Detect which cell encompasses the target text, then output its (X, Y) center coordinate. 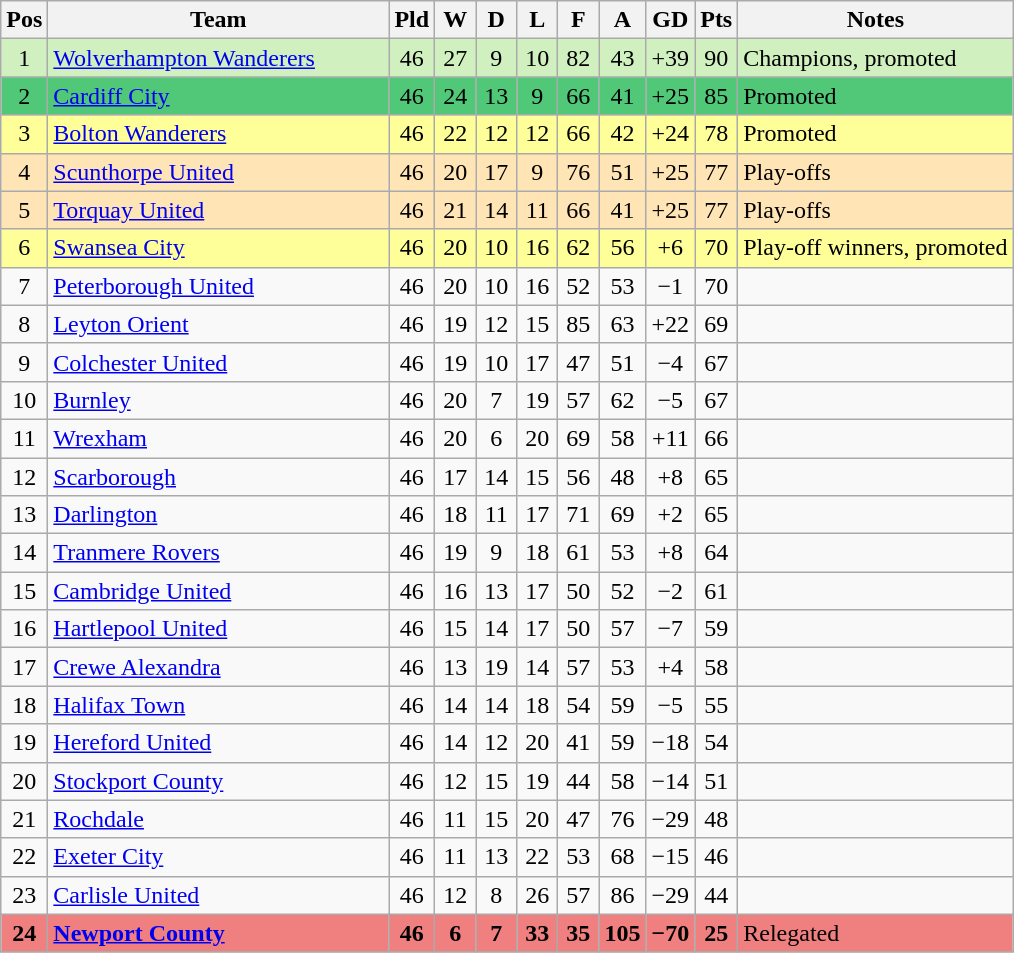
Carlisle United (218, 895)
Newport County (218, 933)
L (538, 20)
Hartlepool United (218, 629)
35 (578, 933)
D (496, 20)
4 (24, 172)
−14 (670, 781)
−18 (670, 743)
W (456, 20)
+4 (670, 667)
105 (622, 933)
−1 (670, 286)
Rochdale (218, 819)
Cambridge United (218, 591)
Wolverhampton Wanderers (218, 58)
Cardiff City (218, 96)
−2 (670, 591)
27 (456, 58)
63 (622, 324)
2 (24, 96)
82 (578, 58)
Torquay United (218, 210)
+22 (670, 324)
33 (538, 933)
3 (24, 134)
Exeter City (218, 857)
−70 (670, 933)
−15 (670, 857)
Crewe Alexandra (218, 667)
Wrexham (218, 438)
86 (622, 895)
78 (716, 134)
68 (622, 857)
Darlington (218, 515)
−7 (670, 629)
42 (622, 134)
+2 (670, 515)
+6 (670, 248)
Scunthorpe United (218, 172)
Team (218, 20)
1 (24, 58)
Bolton Wanderers (218, 134)
Peterborough United (218, 286)
+39 (670, 58)
+11 (670, 438)
Pld (412, 20)
Stockport County (218, 781)
F (578, 20)
Pos (24, 20)
A (622, 20)
Halifax Town (218, 705)
Burnley (218, 400)
Relegated (876, 933)
Scarborough (218, 477)
Pts (716, 20)
64 (716, 553)
+24 (670, 134)
−4 (670, 362)
23 (24, 895)
71 (578, 515)
GD (670, 20)
90 (716, 58)
Champions, promoted (876, 58)
Notes (876, 20)
Play-off winners, promoted (876, 248)
43 (622, 58)
Tranmere Rovers (218, 553)
Leyton Orient (218, 324)
55 (716, 705)
Swansea City (218, 248)
Colchester United (218, 362)
26 (538, 895)
5 (24, 210)
Hereford United (218, 743)
25 (716, 933)
